Detect which cell encompasses the target text, then output its (x, y) center coordinate. 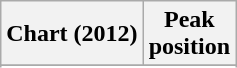
Chart (2012) (72, 34)
Peakposition (189, 34)
